Locate the cell with the specified text and output its [x, y] center coordinate. 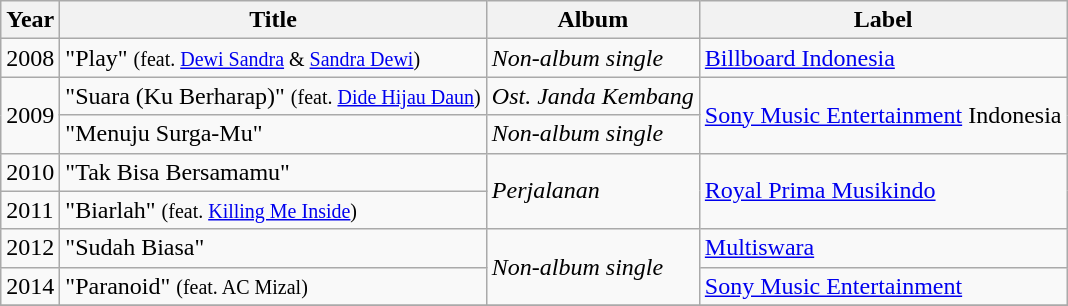
Year [30, 20]
2009 [30, 115]
Billboard Indonesia [883, 58]
"Paranoid" (feat. AC Mizal) [273, 286]
"Menuju Surga-Mu" [273, 134]
2008 [30, 58]
2014 [30, 286]
2012 [30, 248]
2010 [30, 172]
Sony Music Entertainment Indonesia [883, 115]
Perjalanan [592, 191]
"Sudah Biasa" [273, 248]
"Tak Bisa Bersamamu" [273, 172]
"Biarlah" (feat. Killing Me Inside) [273, 210]
Label [883, 20]
"Play" (feat. Dewi Sandra & Sandra Dewi) [273, 58]
Sony Music Entertainment [883, 286]
"Suara (Ku Berharap)" (feat. Dide Hijau Daun) [273, 96]
2011 [30, 210]
Album [592, 20]
Multiswara [883, 248]
Title [273, 20]
Ost. Janda Kembang [592, 96]
Royal Prima Musikindo [883, 191]
